Find where the given text appears and provide that cell's center as [x, y] coordinate. 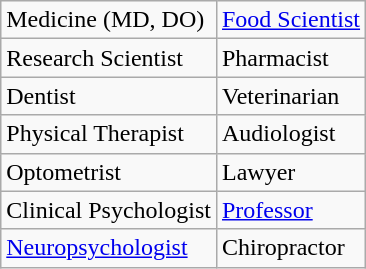
Audiologist [290, 134]
Medicine (MD, DO) [109, 20]
Neuropsychologist [109, 248]
Veterinarian [290, 96]
Lawyer [290, 172]
Clinical Psychologist [109, 210]
Physical Therapist [109, 134]
Pharmacist [290, 58]
Food Scientist [290, 20]
Research Scientist [109, 58]
Optometrist [109, 172]
Dentist [109, 96]
Professor [290, 210]
Chiropractor [290, 248]
